Determine the [X, Y] coordinate at the center of the cell enclosing the given text.  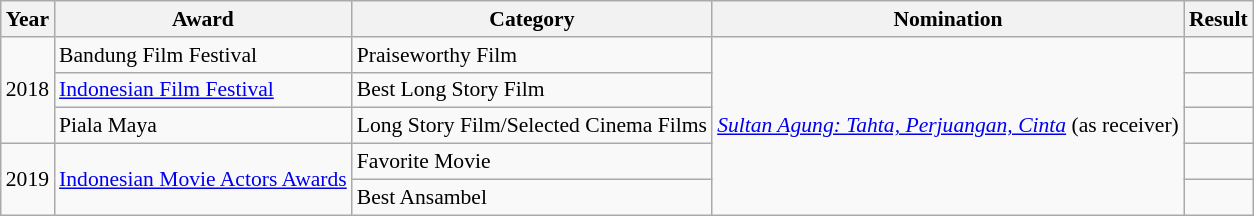
Indonesian Film Festival [203, 90]
Best Long Story Film [532, 90]
Category [532, 19]
Praiseworthy Film [532, 55]
Bandung Film Festival [203, 55]
Piala Maya [203, 126]
2019 [28, 180]
Sultan Agung: Tahta, Perjuangan, Cinta (as receiver) [948, 126]
Nomination [948, 19]
Best Ansambel [532, 197]
Indonesian Movie Actors Awards [203, 180]
Long Story Film/Selected Cinema Films [532, 126]
Result [1218, 19]
Award [203, 19]
Favorite Movie [532, 162]
2018 [28, 90]
Year [28, 19]
